Capture the cell that displays the provided text and extract its (x, y) central coordinate. 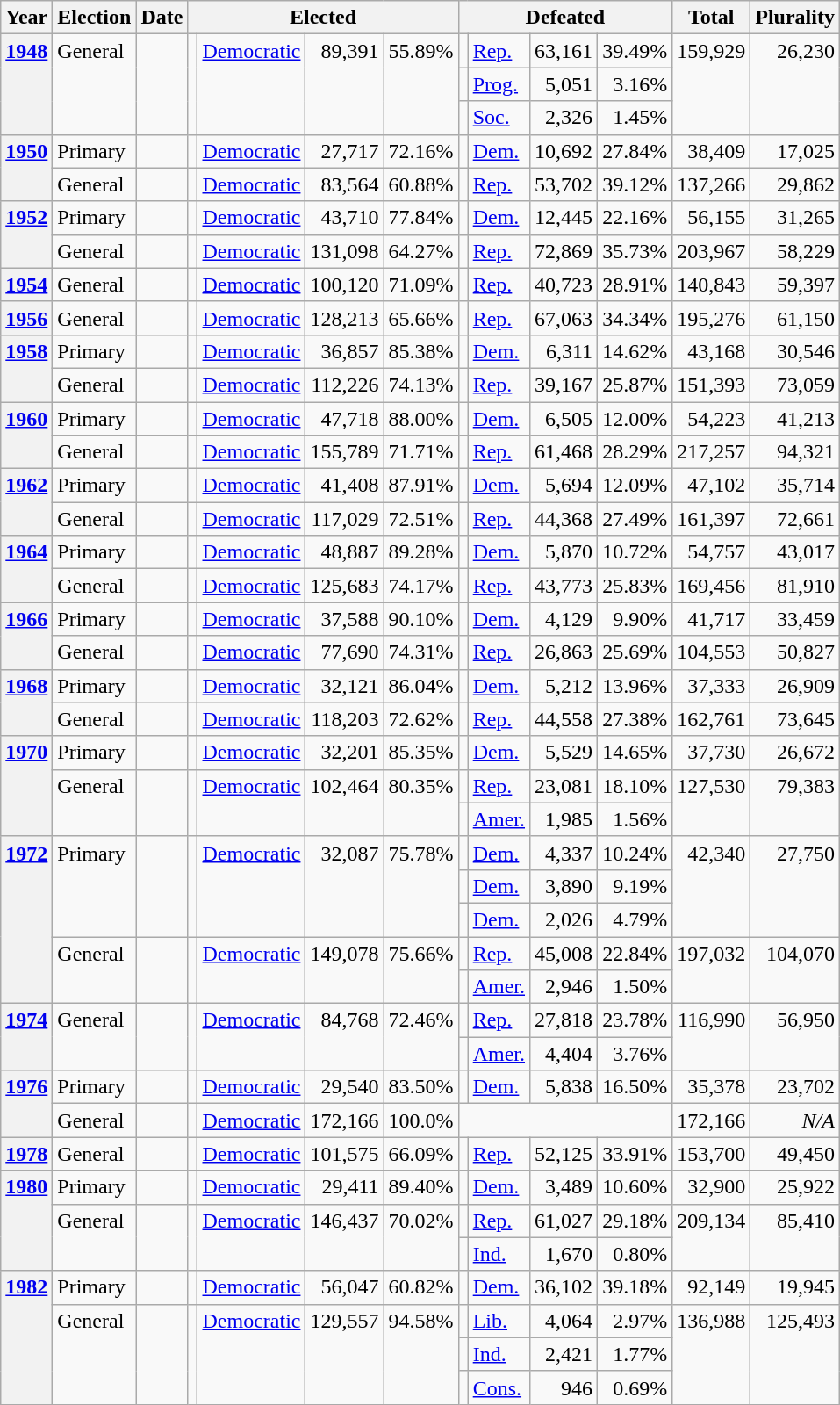
10,692 (564, 151)
72.46% (421, 1037)
26,672 (795, 753)
81,910 (795, 586)
44,368 (564, 519)
2,421 (564, 1354)
1.45% (635, 118)
1978 (26, 1154)
74.13% (421, 385)
75.66% (421, 969)
1954 (26, 285)
5,694 (564, 486)
136,988 (711, 1354)
58,229 (795, 251)
27,717 (344, 151)
14.65% (635, 753)
84,768 (344, 1037)
Cons. (499, 1387)
74.31% (421, 652)
Plurality (795, 18)
1964 (26, 569)
17,025 (795, 151)
36,102 (564, 1287)
27.38% (635, 719)
65.66% (421, 318)
18.10% (635, 786)
80.35% (421, 803)
32,900 (711, 1187)
12,445 (564, 218)
Defeated (565, 18)
127,530 (711, 803)
125,493 (795, 1354)
1966 (26, 636)
87.91% (421, 486)
19,945 (795, 1287)
25.69% (635, 652)
33,459 (795, 619)
100.0% (421, 1120)
79,383 (795, 803)
54,757 (711, 552)
94.58% (421, 1354)
85.35% (421, 753)
35,378 (711, 1087)
72.51% (421, 519)
Election (95, 18)
27.84% (635, 151)
3.16% (635, 84)
41,213 (795, 419)
52,125 (564, 1154)
4,404 (564, 1054)
43,168 (711, 351)
3,890 (564, 886)
155,789 (344, 452)
203,967 (711, 251)
116,990 (711, 1037)
3,489 (564, 1187)
35.73% (635, 251)
1972 (26, 919)
209,134 (711, 1237)
2.97% (635, 1321)
161,397 (711, 519)
61,150 (795, 318)
Total (711, 18)
1976 (26, 1104)
32,121 (344, 686)
72,869 (564, 251)
89.28% (421, 552)
125,683 (344, 586)
1980 (26, 1221)
33.91% (635, 1154)
41,408 (344, 486)
16.50% (635, 1087)
2,026 (564, 919)
40,723 (564, 285)
9.19% (635, 886)
71.71% (421, 452)
4,337 (564, 853)
131,098 (344, 251)
48,887 (344, 552)
56,950 (795, 1037)
Prog. (499, 84)
159,929 (711, 84)
1948 (26, 84)
72,661 (795, 519)
129,557 (344, 1354)
1962 (26, 502)
39.18% (635, 1287)
5,870 (564, 552)
23,702 (795, 1087)
1.56% (635, 819)
22.84% (635, 953)
946 (564, 1387)
25.83% (635, 586)
89,391 (344, 84)
44,558 (564, 719)
1958 (26, 368)
0.69% (635, 1387)
1956 (26, 318)
85,410 (795, 1237)
39.49% (635, 51)
Elected (323, 18)
153,700 (711, 1154)
4.79% (635, 919)
5,212 (564, 686)
35,714 (795, 486)
6,505 (564, 419)
1,985 (564, 819)
56,155 (711, 218)
31,265 (795, 218)
83,564 (344, 184)
36,857 (344, 351)
5,051 (564, 84)
100,120 (344, 285)
61,468 (564, 452)
1970 (26, 786)
140,843 (711, 285)
27,750 (795, 886)
26,863 (564, 652)
49,450 (795, 1154)
13.96% (635, 686)
14.62% (635, 351)
63,161 (564, 51)
37,730 (711, 753)
Soc. (499, 118)
5,529 (564, 753)
72.62% (421, 719)
85.38% (421, 351)
73,645 (795, 719)
25.87% (635, 385)
128,213 (344, 318)
70.02% (421, 1237)
118,203 (344, 719)
45,008 (564, 953)
1974 (26, 1037)
90.10% (421, 619)
29,540 (344, 1087)
27,818 (564, 1020)
32,201 (344, 753)
5,838 (564, 1087)
37,333 (711, 686)
61,027 (564, 1221)
74.17% (421, 586)
1982 (26, 1337)
10.72% (635, 552)
39,167 (564, 385)
117,029 (344, 519)
4,064 (564, 1321)
1952 (26, 234)
22.16% (635, 218)
112,226 (344, 385)
60.82% (421, 1287)
54,223 (711, 419)
67,063 (564, 318)
43,017 (795, 552)
1,670 (564, 1254)
Year (26, 18)
25,922 (795, 1187)
43,773 (564, 586)
101,575 (344, 1154)
72.16% (421, 151)
30,546 (795, 351)
149,078 (344, 969)
1950 (26, 168)
32,087 (344, 886)
29,411 (344, 1187)
59,397 (795, 285)
60.88% (421, 184)
86.04% (421, 686)
137,266 (711, 184)
27.49% (635, 519)
42,340 (711, 886)
2,946 (564, 987)
77,690 (344, 652)
26,230 (795, 84)
75.78% (421, 886)
10.60% (635, 1187)
Lib. (499, 1321)
73,059 (795, 385)
0.80% (635, 1254)
195,276 (711, 318)
9.90% (635, 619)
56,047 (344, 1287)
1960 (26, 436)
43,710 (344, 218)
64.27% (421, 251)
162,761 (711, 719)
169,456 (711, 586)
71.09% (421, 285)
12.09% (635, 486)
1968 (26, 702)
1.50% (635, 987)
146,437 (344, 1237)
53,702 (564, 184)
6,311 (564, 351)
104,553 (711, 652)
N/A (795, 1120)
92,149 (711, 1287)
50,827 (795, 652)
29.18% (635, 1221)
47,718 (344, 419)
28.91% (635, 285)
26,909 (795, 686)
41,717 (711, 619)
77.84% (421, 218)
88.00% (421, 419)
23,081 (564, 786)
12.00% (635, 419)
102,464 (344, 803)
89.40% (421, 1187)
197,032 (711, 969)
104,070 (795, 969)
Date (162, 18)
10.24% (635, 853)
1.77% (635, 1354)
217,257 (711, 452)
34.34% (635, 318)
28.29% (635, 452)
4,129 (564, 619)
23.78% (635, 1020)
151,393 (711, 385)
3.76% (635, 1054)
38,409 (711, 151)
29,862 (795, 184)
94,321 (795, 452)
47,102 (711, 486)
66.09% (421, 1154)
83.50% (421, 1087)
2,326 (564, 118)
55.89% (421, 84)
37,588 (344, 619)
39.12% (635, 184)
